From the cell containing the given text, extract its center point as (x, y) coordinate. 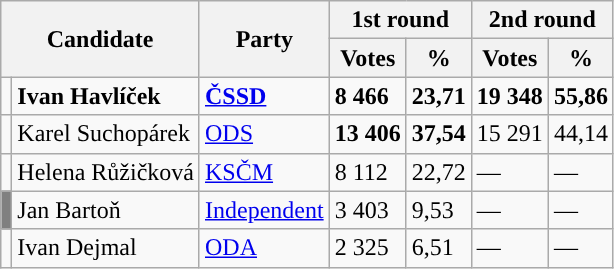
23,71 (438, 96)
ODS (264, 134)
ODA (264, 248)
Ivan Dejmal (106, 248)
55,86 (580, 96)
22,72 (438, 172)
37,54 (438, 134)
Candidate (100, 39)
6,51 (438, 248)
8 466 (368, 96)
ČSSD (264, 96)
KSČM (264, 172)
Ivan Havlíček (106, 96)
2 325 (368, 248)
Independent (264, 210)
Jan Bartoň (106, 210)
Helena Růžičková (106, 172)
13 406 (368, 134)
19 348 (510, 96)
1st round (400, 20)
44,14 (580, 134)
2nd round (542, 20)
9,53 (438, 210)
8 112 (368, 172)
Karel Suchopárek (106, 134)
Party (264, 39)
3 403 (368, 210)
15 291 (510, 134)
